Extract the (X, Y) coordinate from the center of the cell holding the provided text.  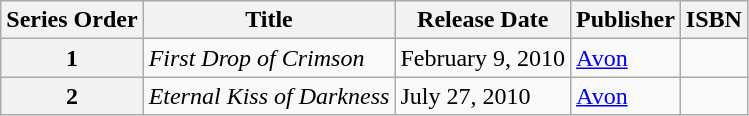
ISBN (714, 20)
Title (269, 20)
First Drop of Crimson (269, 58)
1 (72, 58)
July 27, 2010 (483, 96)
2 (72, 96)
Eternal Kiss of Darkness (269, 96)
Publisher (626, 20)
Release Date (483, 20)
Series Order (72, 20)
February 9, 2010 (483, 58)
